Capture the cell that displays the provided text and extract its (x, y) central coordinate. 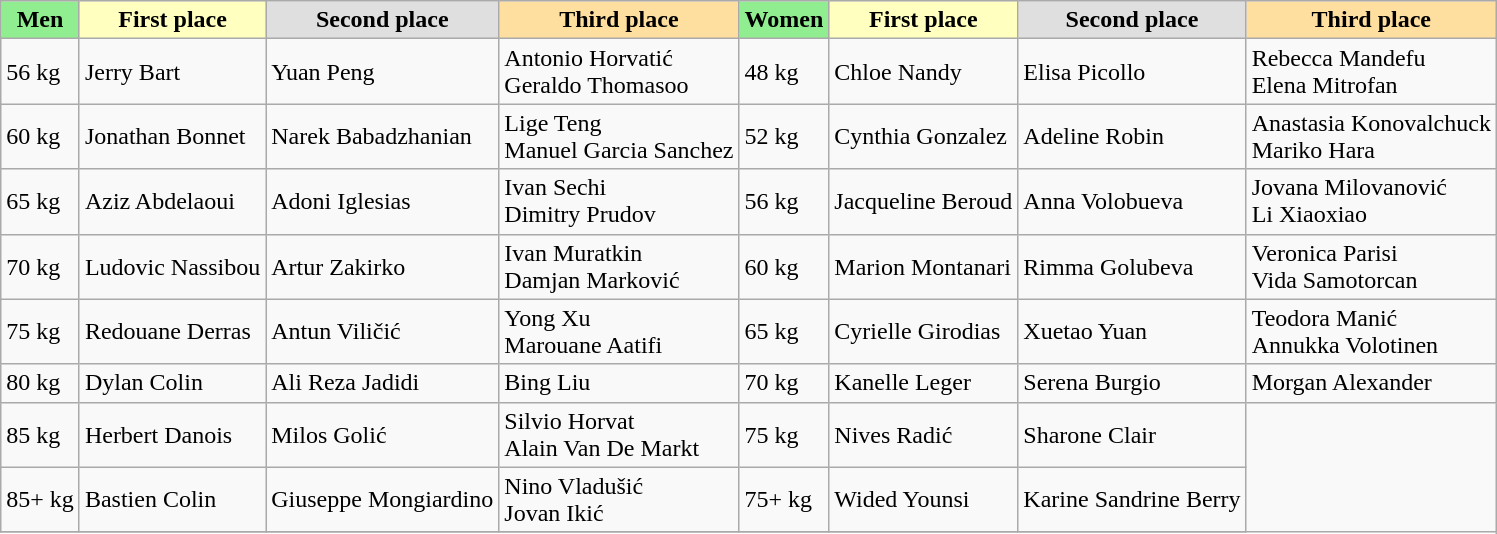
85 kg (40, 434)
Men (40, 20)
Bing Liu (619, 383)
Ivan Sechi Dimitry Prudov (619, 202)
Kanelle Leger (924, 383)
Cyrielle Girodias (924, 332)
Adeline Robin (1132, 136)
Aziz Abdelaoui (172, 202)
Jovana Milovanović Li Xiaoxiao (1371, 202)
Adoni Iglesias (382, 202)
Silvio Horvat Alain Van De Markt (619, 434)
Jacqueline Beroud (924, 202)
Dylan Colin (172, 383)
Xuetao Yuan (1132, 332)
Marion Montanari (924, 266)
Artur Zakirko (382, 266)
Karine Sandrine Berry (1132, 500)
Morgan Alexander (1371, 383)
Rimma Golubeva (1132, 266)
48 kg (784, 72)
Women (784, 20)
Milos Golić (382, 434)
75+ kg (784, 500)
Lige Teng Manuel Garcia Sanchez (619, 136)
Antun Viličić (382, 332)
Bastien Colin (172, 500)
Wided Younsi (924, 500)
80 kg (40, 383)
Jonathan Bonnet (172, 136)
Teodora Manić Annukka Volotinen (1371, 332)
Redouane Derras (172, 332)
Jerry Bart (172, 72)
Cynthia Gonzalez (924, 136)
Antonio Horvatić Geraldo Thomasoo (619, 72)
Narek Babadzhanian (382, 136)
Ludovic Nassibou (172, 266)
Elisa Picollo (1132, 72)
52 kg (784, 136)
Ali Reza Jadidi (382, 383)
Giuseppe Mongiardino (382, 500)
Chloe Nandy (924, 72)
Veronica Parisi Vida Samotorcan (1371, 266)
Rebecca Mandefu Elena Mitrofan (1371, 72)
Sharone Clair (1132, 434)
Nino Vladušić Jovan Ikić (619, 500)
Herbert Danois (172, 434)
Nives Radić (924, 434)
Ivan Muratkin Damjan Marković (619, 266)
85+ kg (40, 500)
Anastasia Konovalchuck Mariko Hara (1371, 136)
Yong Xu Marouane Aatifi (619, 332)
Anna Volobueva (1132, 202)
Yuan Peng (382, 72)
Serena Burgio (1132, 383)
